Identify which cell holds the provided text, then report its (X, Y) central coordinate. 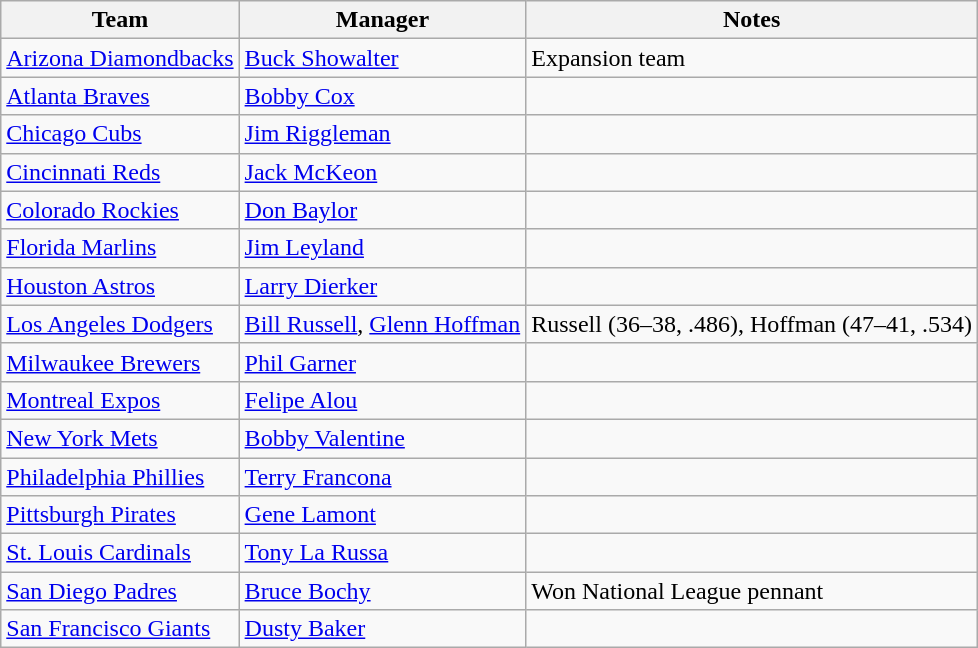
New York Mets (120, 438)
Chicago Cubs (120, 134)
Manager (382, 20)
Larry Dierker (382, 286)
Montreal Expos (120, 400)
Tony La Russa (382, 553)
Buck Showalter (382, 58)
Jim Riggleman (382, 134)
Milwaukee Brewers (120, 362)
Won National League pennant (752, 591)
Pittsburgh Pirates (120, 515)
Dusty Baker (382, 629)
Jack McKeon (382, 172)
Expansion team (752, 58)
Notes (752, 20)
St. Louis Cardinals (120, 553)
Los Angeles Dodgers (120, 324)
Phil Garner (382, 362)
Bobby Valentine (382, 438)
Florida Marlins (120, 248)
Houston Astros (120, 286)
Atlanta Braves (120, 96)
Russell (36–38, .486), Hoffman (47–41, .534) (752, 324)
Gene Lamont (382, 515)
Bobby Cox (382, 96)
Felipe Alou (382, 400)
Philadelphia Phillies (120, 477)
San Diego Padres (120, 591)
Bill Russell, Glenn Hoffman (382, 324)
Cincinnati Reds (120, 172)
Colorado Rockies (120, 210)
Terry Francona (382, 477)
Don Baylor (382, 210)
Arizona Diamondbacks (120, 58)
Bruce Bochy (382, 591)
Team (120, 20)
Jim Leyland (382, 248)
San Francisco Giants (120, 629)
